Capture the cell that displays the provided text and extract its (x, y) central coordinate. 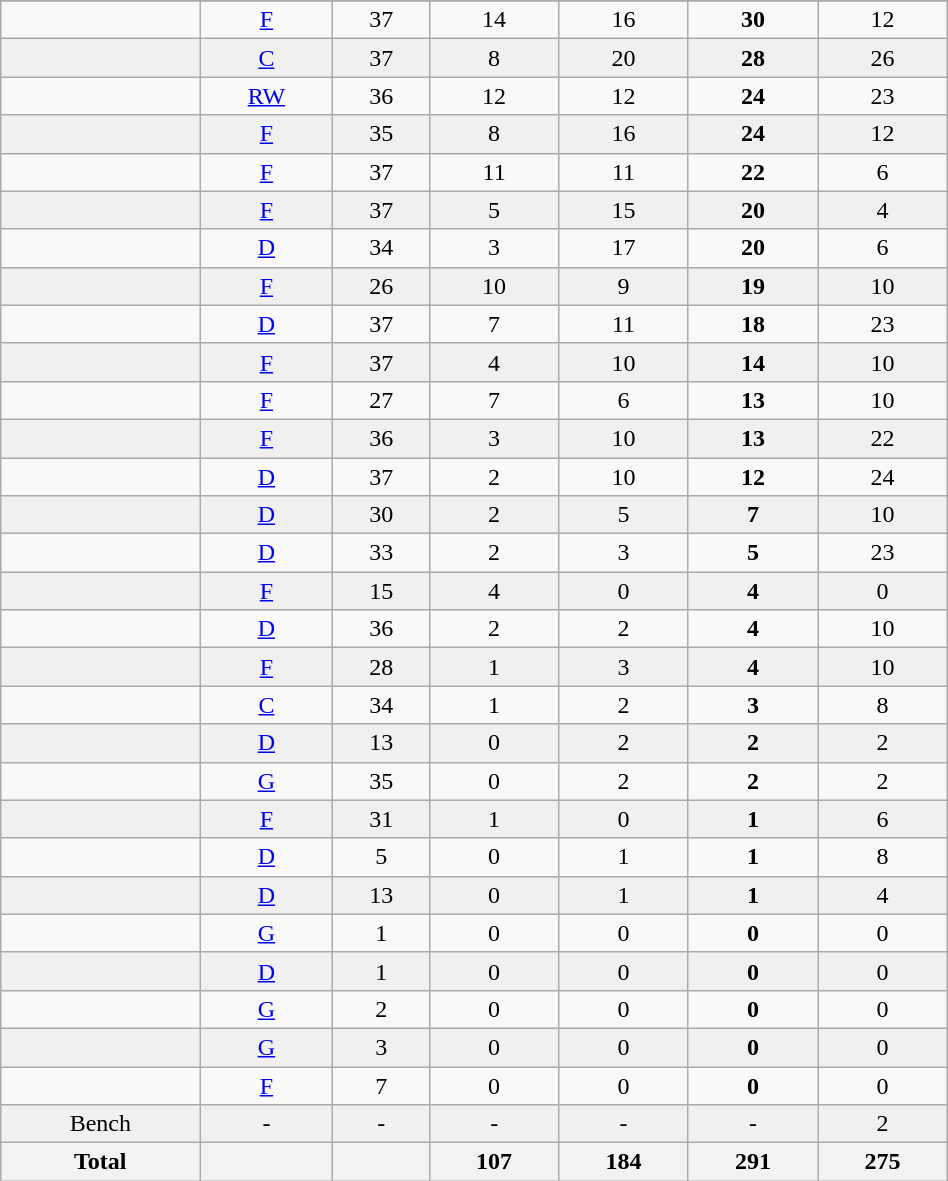
33 (381, 553)
Bench (100, 1124)
9 (624, 286)
107 (494, 1162)
184 (624, 1162)
18 (752, 324)
19 (752, 286)
291 (752, 1162)
17 (624, 248)
27 (381, 400)
31 (381, 819)
275 (883, 1162)
Total (100, 1162)
RW (266, 96)
